Scan for the cell matching the given text and deliver its (X, Y) coordinate at center. 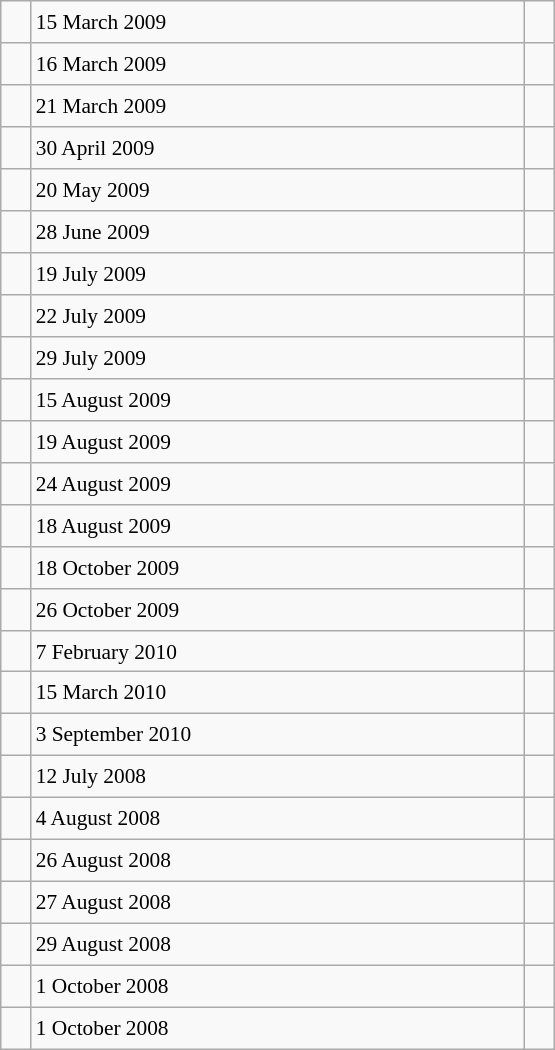
3 September 2010 (278, 735)
19 August 2009 (278, 441)
30 April 2009 (278, 148)
26 August 2008 (278, 861)
18 August 2009 (278, 525)
27 August 2008 (278, 903)
24 August 2009 (278, 483)
19 July 2009 (278, 274)
21 March 2009 (278, 106)
28 June 2009 (278, 232)
29 July 2009 (278, 358)
29 August 2008 (278, 945)
16 March 2009 (278, 64)
15 August 2009 (278, 399)
15 March 2010 (278, 693)
7 February 2010 (278, 651)
20 May 2009 (278, 190)
12 July 2008 (278, 777)
15 March 2009 (278, 22)
4 August 2008 (278, 819)
26 October 2009 (278, 609)
22 July 2009 (278, 316)
18 October 2009 (278, 567)
